Provide the [x, y] coordinate of the cell's center where the given text is located.  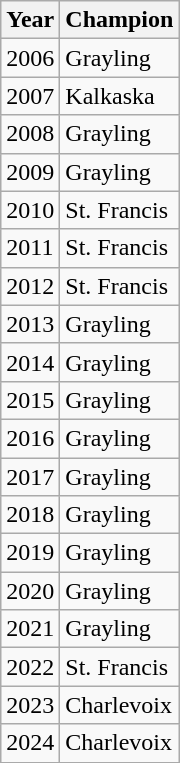
2020 [30, 591]
2017 [30, 477]
Year [30, 20]
2019 [30, 553]
2015 [30, 400]
2009 [30, 172]
2008 [30, 134]
2012 [30, 286]
2013 [30, 324]
2018 [30, 515]
2010 [30, 210]
Champion [120, 20]
2022 [30, 667]
2006 [30, 58]
2021 [30, 629]
2016 [30, 438]
2007 [30, 96]
Kalkaska [120, 96]
2023 [30, 705]
2014 [30, 362]
2011 [30, 248]
2024 [30, 743]
